Find where the given text appears and provide that cell's center as (x, y) coordinate. 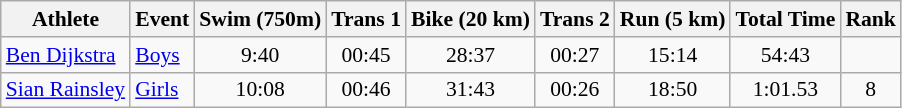
00:46 (366, 90)
Trans 1 (366, 19)
54:43 (785, 55)
Bike (20 km) (470, 19)
18:50 (673, 90)
Girls (162, 90)
Sian Rainsley (66, 90)
Boys (162, 55)
Event (162, 19)
Run (5 km) (673, 19)
00:45 (366, 55)
Total Time (785, 19)
Athlete (66, 19)
00:26 (575, 90)
15:14 (673, 55)
8 (870, 90)
9:40 (260, 55)
28:37 (470, 55)
Swim (750m) (260, 19)
10:08 (260, 90)
1:01.53 (785, 90)
Ben Dijkstra (66, 55)
31:43 (470, 90)
Trans 2 (575, 19)
00:27 (575, 55)
Rank (870, 19)
